Search for the cell housing the specified text and yield its (X, Y) center coordinate. 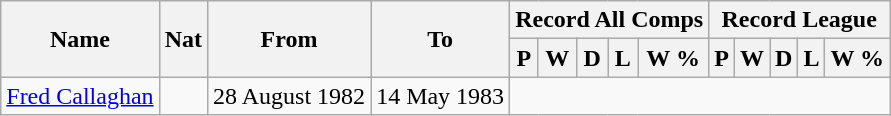
14 May 1983 (440, 96)
Record All Comps (610, 20)
Fred Callaghan (80, 96)
Name (80, 39)
From (290, 39)
Nat (183, 39)
28 August 1982 (290, 96)
Record League (800, 20)
To (440, 39)
